Find where the given text appears and provide that cell's center as [X, Y] coordinate. 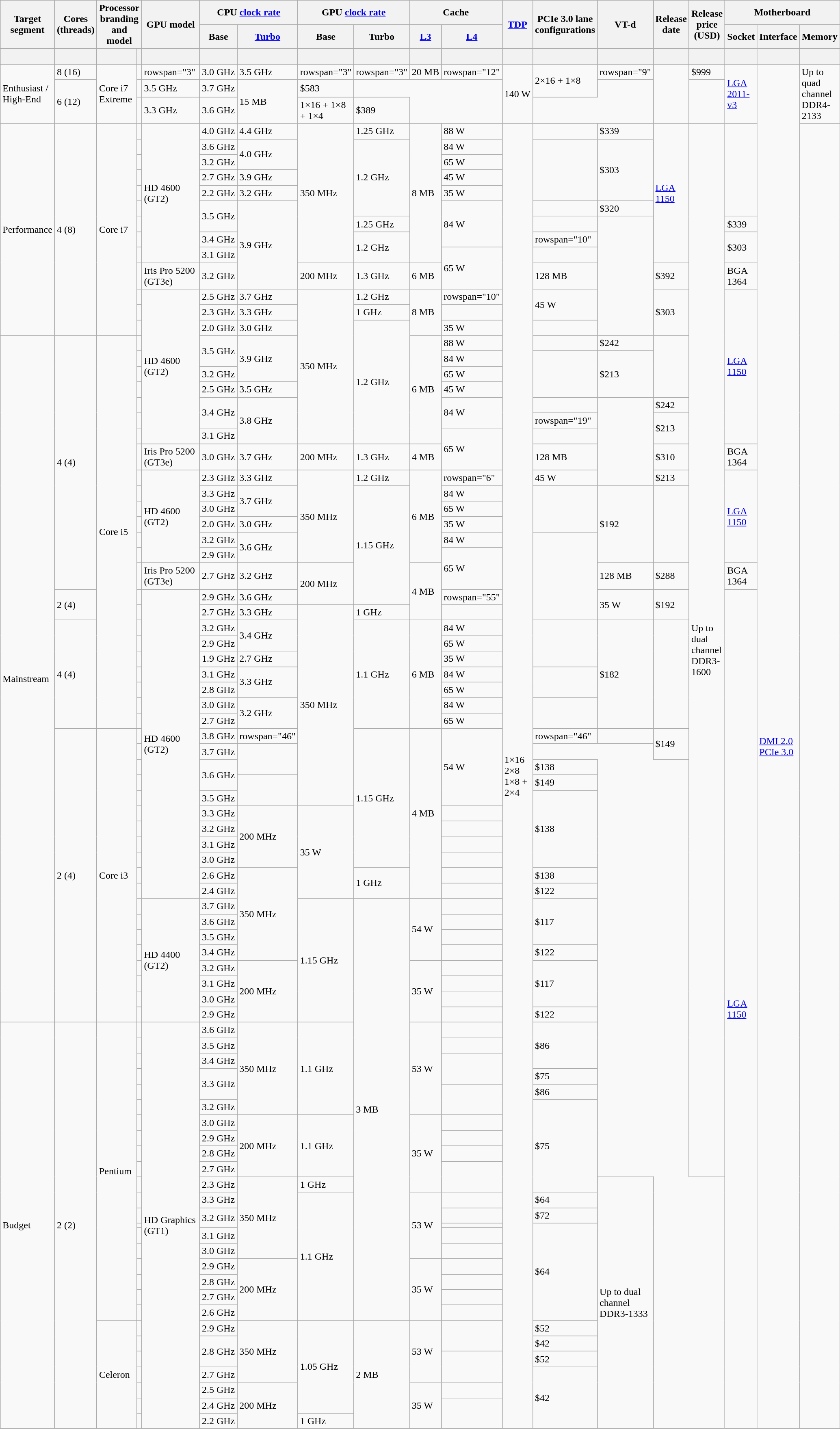
$583 [326, 89]
GPU clock rate [353, 13]
6 (12) [76, 102]
Releasedate [671, 24]
20 MB [425, 72]
Core i5 [117, 532]
PCIe 3.0 laneconfigurations [565, 24]
Celeron [117, 1375]
$182 [626, 674]
LGA 2011-v3 [741, 94]
VT-d [626, 24]
4 (8) [76, 230]
$389 [382, 110]
8 (16) [76, 72]
L3 [425, 37]
TDP [517, 24]
1.9 GHz [218, 659]
3 MB [382, 1110]
Pentium [117, 1171]
2×16 + 1×8 [565, 80]
Enthusiast / High-End [28, 94]
Cache [456, 13]
2 (2) [76, 1225]
Up to dualchannelDDR3-1333 [626, 1303]
CPU clock rate [249, 13]
Core i7Extreme [117, 94]
Performance [28, 230]
1.05 GHz [326, 1367]
HD Graphics (GT1) [171, 1225]
Budget [28, 1225]
rowspan="55" [472, 597]
1×162×81×8 + 2×4 [517, 776]
$320 [626, 208]
$392 [671, 275]
4.4 GHz [268, 131]
Up to quadchannelDDR4-2133 [820, 94]
$310 [671, 457]
2 MB [382, 1375]
$999 [707, 72]
Motherboard [782, 13]
Releaseprice(USD) [707, 24]
DMI 2.0PCIe 3.0 [778, 747]
Cores(threads) [76, 24]
Up to dualchannelDDR3-1600 [707, 650]
Targetsegment [28, 24]
140 W [517, 94]
1×16 + 1×8 + 1×4 [326, 110]
GPU model [171, 24]
L4 [472, 37]
Processorbranding and model [119, 24]
Interface [778, 37]
Mainstream [28, 679]
rowspan="19" [565, 420]
Socket [741, 37]
Core i7 [117, 230]
HD 4400 (GT2) [171, 960]
$288 [671, 576]
15 MB [268, 102]
rowspan="12" [472, 72]
rowspan="9" [626, 72]
$72 [565, 1215]
rowspan="6" [472, 478]
Core i3 [117, 875]
Memory [820, 37]
